Locate the cell with the specified text and output its (X, Y) center coordinate. 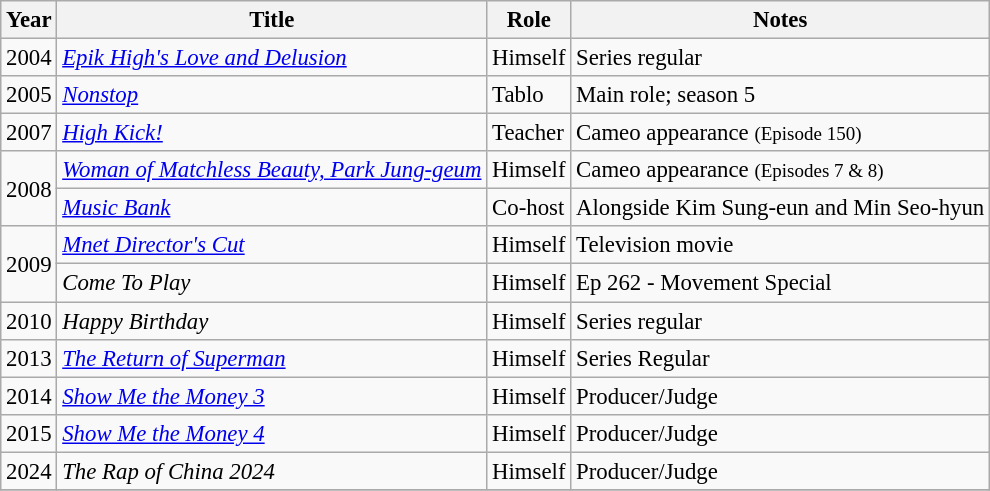
Year (29, 20)
Alongside Kim Sung-eun and Min Seo-hyun (780, 208)
Ep 262 - Movement Special (780, 283)
Show Me the Money 3 (272, 396)
High Kick! (272, 133)
Teacher (529, 133)
Music Bank (272, 208)
2007 (29, 133)
2005 (29, 95)
2014 (29, 396)
Notes (780, 20)
Role (529, 20)
Co-host (529, 208)
The Return of Superman (272, 358)
2015 (29, 433)
Cameo appearance (Episodes 7 & 8) (780, 170)
The Rap of China 2024 (272, 471)
2008 (29, 188)
2024 (29, 471)
Happy Birthday (272, 321)
Epik High's Love and Delusion (272, 58)
Mnet Director's Cut (272, 245)
2004 (29, 58)
Woman of Matchless Beauty, Park Jung-geum (272, 170)
Television movie (780, 245)
Come To Play (272, 283)
2013 (29, 358)
Nonstop (272, 95)
Main role; season 5 (780, 95)
Show Me the Money 4 (272, 433)
2009 (29, 264)
Tablo (529, 95)
Series Regular (780, 358)
Cameo appearance (Episode 150) (780, 133)
Title (272, 20)
2010 (29, 321)
